For the text-containing cell, return its midpoint in (X, Y) coordinate format. 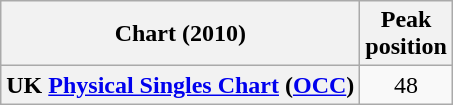
Peakposition (406, 34)
48 (406, 85)
Chart (2010) (180, 34)
UK Physical Singles Chart (OCC) (180, 85)
